Identify which cell holds the provided text, then report its (x, y) central coordinate. 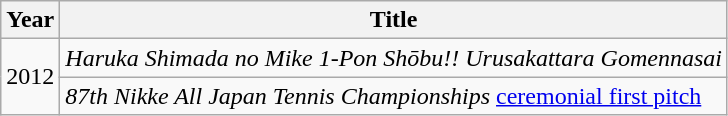
Year (30, 20)
87th Nikke All Japan Tennis Championships ceremonial first pitch (394, 96)
Title (394, 20)
2012 (30, 77)
Haruka Shimada no Mike 1-Pon Shōbu!! Urusakattara Gomennasai (394, 58)
